Locate the cell with the specified text and output its (x, y) center coordinate. 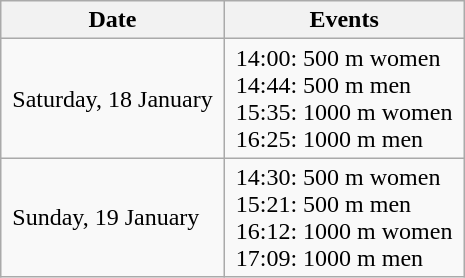
Saturday, 18 January (112, 98)
Events (344, 20)
14:00: 500 m women 14:44: 500 m men 15:35: 1000 m women 16:25: 1000 m men (344, 98)
Sunday, 19 January (112, 218)
14:30: 500 m women 15:21: 500 m men 16:12: 1000 m women 17:09: 1000 m men (344, 218)
Date (112, 20)
